Search for the cell housing the specified text and yield its (x, y) center coordinate. 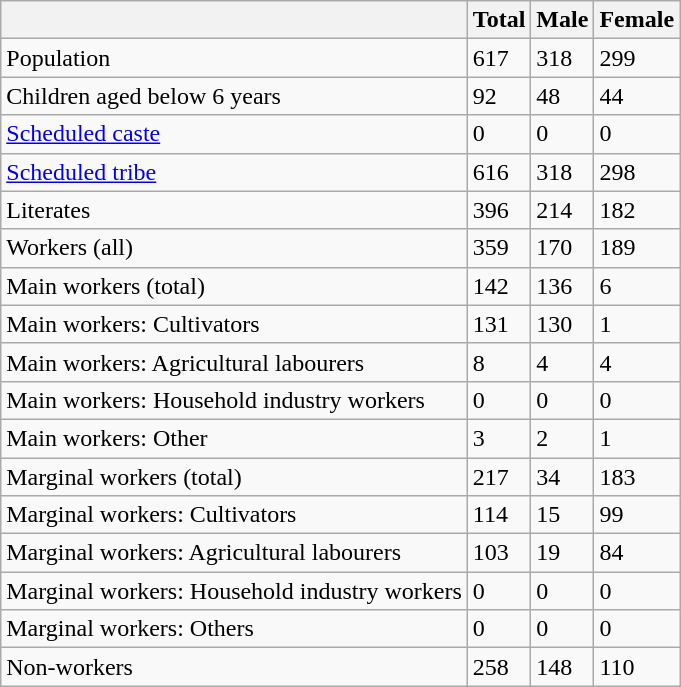
189 (637, 248)
Main workers: Household industry workers (234, 400)
15 (562, 515)
19 (562, 553)
44 (637, 96)
3 (499, 438)
103 (499, 553)
136 (562, 286)
217 (499, 477)
Main workers: Cultivators (234, 324)
110 (637, 667)
Male (562, 20)
Marginal workers: Household industry workers (234, 591)
114 (499, 515)
148 (562, 667)
Marginal workers (total) (234, 477)
34 (562, 477)
142 (499, 286)
Marginal workers: Agricultural labourers (234, 553)
170 (562, 248)
617 (499, 58)
214 (562, 210)
8 (499, 362)
Main workers (total) (234, 286)
6 (637, 286)
Marginal workers: Cultivators (234, 515)
Non-workers (234, 667)
Children aged below 6 years (234, 96)
48 (562, 96)
258 (499, 667)
84 (637, 553)
Scheduled tribe (234, 172)
99 (637, 515)
131 (499, 324)
Scheduled caste (234, 134)
92 (499, 96)
Literates (234, 210)
616 (499, 172)
2 (562, 438)
182 (637, 210)
Workers (all) (234, 248)
Population (234, 58)
Total (499, 20)
Marginal workers: Others (234, 629)
Main workers: Agricultural labourers (234, 362)
298 (637, 172)
396 (499, 210)
299 (637, 58)
Female (637, 20)
359 (499, 248)
183 (637, 477)
Main workers: Other (234, 438)
130 (562, 324)
